From the cell containing the given text, extract its center point as (X, Y) coordinate. 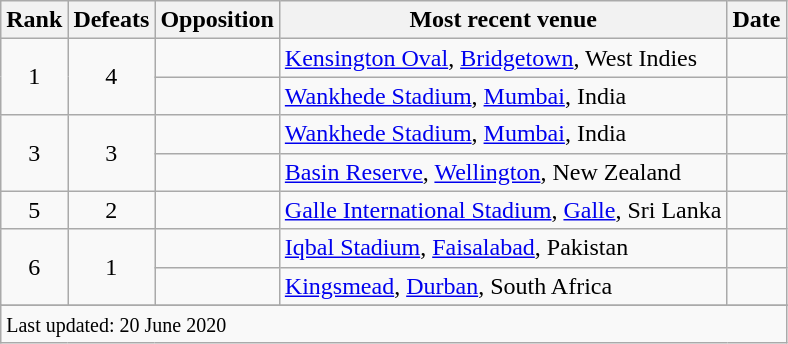
Iqbal Stadium, Faisalabad, Pakistan (503, 248)
Basin Reserve, Wellington, New Zealand (503, 172)
2 (112, 210)
Last updated: 20 June 2020 (394, 324)
Rank (34, 20)
Opposition (217, 20)
Kingsmead, Durban, South Africa (503, 286)
5 (34, 210)
Date (756, 20)
4 (112, 77)
Galle International Stadium, Galle, Sri Lanka (503, 210)
6 (34, 267)
Most recent venue (503, 20)
Kensington Oval, Bridgetown, West Indies (503, 58)
Defeats (112, 20)
